Return the (x, y) coordinate for the center point of the cell that contains the specified text.  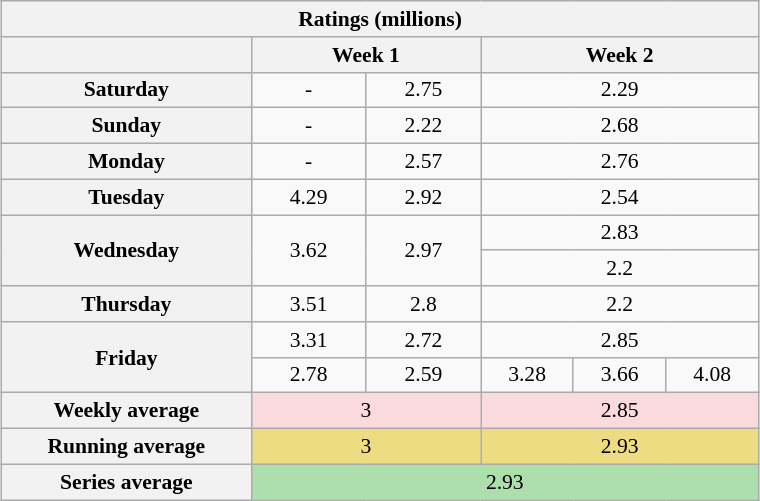
3.62 (308, 250)
Thursday (127, 304)
2.68 (620, 126)
Week 2 (620, 55)
2.59 (424, 375)
2.22 (424, 126)
2.57 (424, 162)
Monday (127, 162)
Week 1 (366, 55)
Tuesday (127, 197)
Weekly average (127, 411)
3.51 (308, 304)
2.76 (620, 162)
2.97 (424, 250)
Friday (127, 358)
Saturday (127, 90)
2.29 (620, 90)
3.31 (308, 340)
2.78 (308, 375)
3.28 (528, 375)
Ratings (millions) (380, 19)
Wednesday (127, 250)
4.08 (712, 375)
2.8 (424, 304)
2.54 (620, 197)
Series average (127, 482)
Running average (127, 447)
2.92 (424, 197)
Sunday (127, 126)
3.66 (620, 375)
4.29 (308, 197)
2.75 (424, 90)
2.72 (424, 340)
2.83 (620, 233)
